Locate the cell with the specified text and output its (x, y) center coordinate. 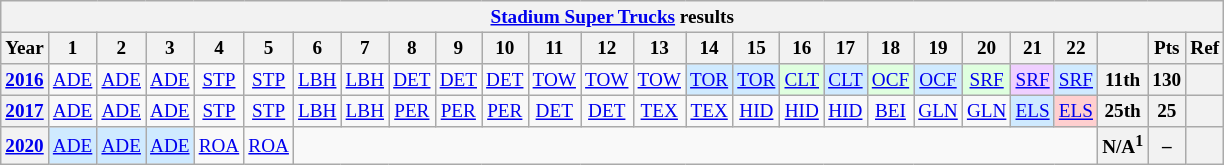
3 (170, 48)
19 (938, 48)
Year (25, 48)
11th (1123, 80)
Ref (1205, 48)
18 (890, 48)
N/A1 (1123, 146)
Pts (1167, 48)
17 (846, 48)
14 (710, 48)
15 (756, 48)
2 (122, 48)
2016 (25, 80)
11 (554, 48)
20 (986, 48)
5 (269, 48)
BEI (890, 111)
25th (1123, 111)
7 (365, 48)
1 (72, 48)
2017 (25, 111)
22 (1076, 48)
12 (607, 48)
6 (317, 48)
21 (1032, 48)
9 (458, 48)
10 (505, 48)
13 (659, 48)
130 (1167, 80)
8 (412, 48)
16 (802, 48)
Stadium Super Trucks results (612, 17)
2020 (25, 146)
– (1167, 146)
4 (219, 48)
25 (1167, 111)
